Identify which cell holds the provided text, then report its [x, y] central coordinate. 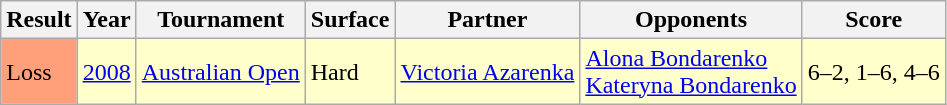
Tournament [220, 20]
2008 [106, 72]
Australian Open [220, 72]
Hard [350, 72]
Alona Bondarenko Kateryna Bondarenko [691, 72]
Victoria Azarenka [488, 72]
6–2, 1–6, 4–6 [874, 72]
Opponents [691, 20]
Surface [350, 20]
Score [874, 20]
Partner [488, 20]
Result [39, 20]
Year [106, 20]
Loss [39, 72]
